Determine the [x, y] coordinate at the center of the cell enclosing the given text.  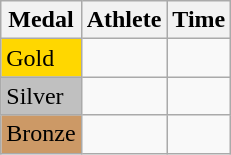
Time [199, 20]
Bronze [41, 134]
Gold [41, 58]
Athlete [124, 20]
Silver [41, 96]
Medal [41, 20]
